Search for the cell housing the specified text and yield its [x, y] center coordinate. 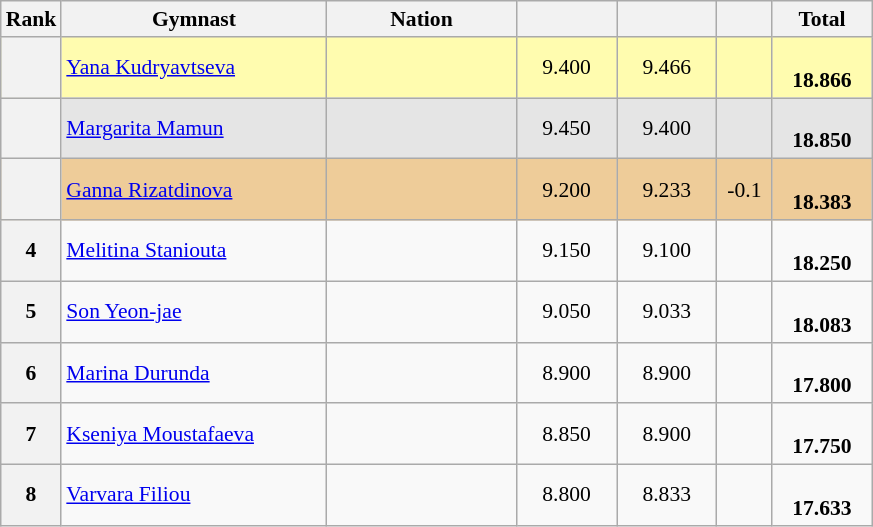
18.866 [822, 68]
8.850 [567, 434]
Yana Kudryavtseva [194, 68]
4 [32, 250]
Marina Durunda [194, 372]
5 [32, 312]
Total [822, 19]
Margarita Mamun [194, 128]
Rank [32, 19]
-0.1 [744, 190]
9.100 [667, 250]
9.466 [667, 68]
18.383 [822, 190]
9.033 [667, 312]
Son Yeon-jae [194, 312]
8.800 [567, 496]
18.250 [822, 250]
8.833 [667, 496]
9.233 [667, 190]
18.850 [822, 128]
8 [32, 496]
7 [32, 434]
17.800 [822, 372]
18.083 [822, 312]
Ganna Rizatdinova [194, 190]
9.450 [567, 128]
9.150 [567, 250]
17.633 [822, 496]
Gymnast [194, 19]
Varvara Filiou [194, 496]
9.050 [567, 312]
17.750 [822, 434]
9.200 [567, 190]
Melitina Staniouta [194, 250]
6 [32, 372]
Nation [421, 19]
Kseniya Moustafaeva [194, 434]
